Extract the (x, y) coordinate from the center of the cell holding the provided text.  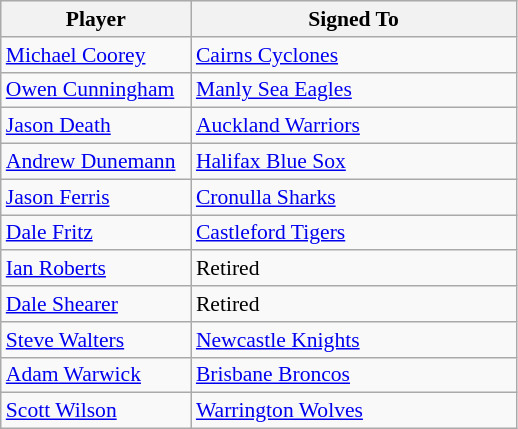
Brisbane Broncos (354, 375)
Ian Roberts (96, 269)
Jason Death (96, 126)
Castleford Tigers (354, 233)
Jason Ferris (96, 197)
Steve Walters (96, 340)
Dale Fritz (96, 233)
Newcastle Knights (354, 340)
Halifax Blue Sox (354, 162)
Andrew Dunemann (96, 162)
Cronulla Sharks (354, 197)
Auckland Warriors (354, 126)
Player (96, 19)
Manly Sea Eagles (354, 90)
Warrington Wolves (354, 411)
Cairns Cyclones (354, 55)
Signed To (354, 19)
Owen Cunningham (96, 90)
Adam Warwick (96, 375)
Dale Shearer (96, 304)
Scott Wilson (96, 411)
Michael Coorey (96, 55)
